Capture the cell that displays the provided text and extract its [X, Y] central coordinate. 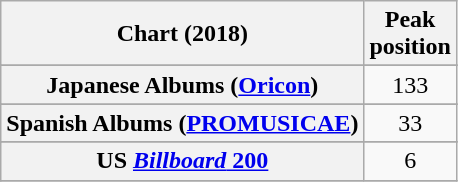
6 [410, 161]
133 [410, 85]
US Billboard 200 [182, 161]
Spanish Albums (PROMUSICAE) [182, 123]
Peakposition [410, 34]
Chart (2018) [182, 34]
Japanese Albums (Oricon) [182, 85]
33 [410, 123]
